For the text-containing cell, return its midpoint in [x, y] coordinate format. 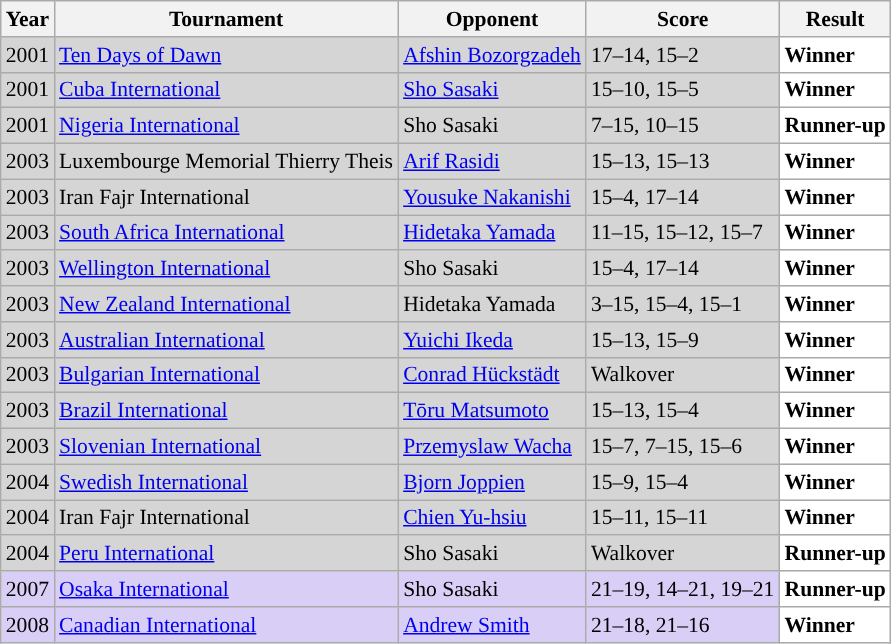
7–15, 10–15 [683, 126]
15–9, 15–4 [683, 482]
15–7, 7–15, 15–6 [683, 447]
Year [28, 19]
15–10, 15–5 [683, 90]
Slovenian International [226, 447]
Arif Rasidi [492, 162]
Andrew Smith [492, 625]
Result [834, 19]
Swedish International [226, 482]
Peru International [226, 554]
Brazil International [226, 411]
21–19, 14–21, 19–21 [683, 589]
11–15, 15–12, 15–7 [683, 233]
15–11, 15–11 [683, 518]
Afshin Bozorgzadeh [492, 55]
Przemyslaw Wacha [492, 447]
Nigeria International [226, 126]
2007 [28, 589]
South Africa International [226, 233]
15–13, 15–4 [683, 411]
3–15, 15–4, 15–1 [683, 304]
17–14, 15–2 [683, 55]
Tōru Matsumoto [492, 411]
15–13, 15–9 [683, 340]
Chien Yu-hsiu [492, 518]
Ten Days of Dawn [226, 55]
Opponent [492, 19]
21–18, 21–16 [683, 625]
2008 [28, 625]
Bulgarian International [226, 375]
Yuichi Ikeda [492, 340]
15–13, 15–13 [683, 162]
Bjorn Joppien [492, 482]
Australian International [226, 340]
Score [683, 19]
Conrad Hückstädt [492, 375]
Wellington International [226, 269]
Yousuke Nakanishi [492, 197]
Luxembourge Memorial Thierry Theis [226, 162]
Osaka International [226, 589]
Cuba International [226, 90]
New Zealand International [226, 304]
Tournament [226, 19]
Canadian International [226, 625]
